Detect which cell encompasses the target text, then output its [X, Y] center coordinate. 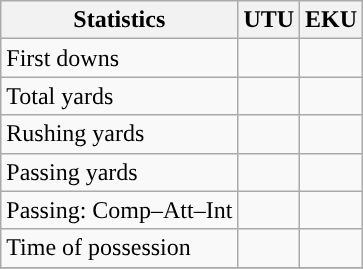
EKU [332, 20]
Rushing yards [120, 134]
Passing yards [120, 172]
Statistics [120, 20]
UTU [269, 20]
Time of possession [120, 248]
First downs [120, 58]
Passing: Comp–Att–Int [120, 210]
Total yards [120, 96]
